Provide the [X, Y] coordinate of the cell's center where the given text is located.  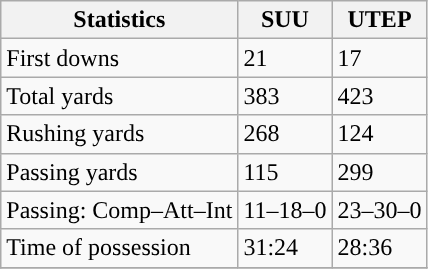
Statistics [120, 20]
383 [285, 96]
299 [380, 172]
Total yards [120, 96]
UTEP [380, 20]
115 [285, 172]
268 [285, 134]
Rushing yards [120, 134]
Passing yards [120, 172]
31:24 [285, 248]
SUU [285, 20]
423 [380, 96]
21 [285, 58]
First downs [120, 58]
Time of possession [120, 248]
28:36 [380, 248]
124 [380, 134]
23–30–0 [380, 210]
11–18–0 [285, 210]
Passing: Comp–Att–Int [120, 210]
17 [380, 58]
